Provide the (X, Y) coordinate of the cell's center where the given text is located.  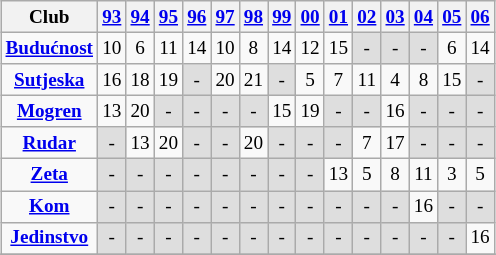
18 (140, 80)
06 (480, 17)
4 (395, 80)
Kom (50, 206)
02 (367, 17)
04 (423, 17)
Sutjeska (50, 80)
05 (452, 17)
95 (168, 17)
00 (310, 17)
3 (452, 175)
94 (140, 17)
98 (253, 17)
Zeta (50, 175)
93 (112, 17)
Jedinstvo (50, 238)
01 (338, 17)
03 (395, 17)
Mogren (50, 111)
96 (197, 17)
99 (282, 17)
17 (395, 143)
21 (253, 80)
Rudar (50, 143)
12 (310, 48)
Budućnost (50, 48)
Club (50, 17)
97 (225, 17)
